From the cell containing the given text, extract its center point as (X, Y) coordinate. 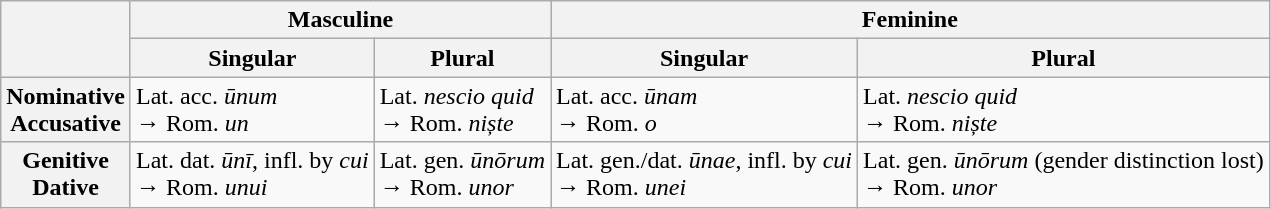
Feminine (910, 20)
Lat. gen./dat. ūnae, infl. by cui → Rom. unei (704, 174)
NominativeAccusative (66, 110)
Lat. acc. ūnam → Rom. o (704, 110)
Masculine (340, 20)
Lat. dat. ūnī, infl. by cui → Rom. unui (252, 174)
GenitiveDative (66, 174)
Lat. gen. ūnōrum (gender distinction lost) → Rom. unor (1064, 174)
Lat. gen. ūnōrum → Rom. unor (462, 174)
Lat. acc. ūnum → Rom. un (252, 110)
